Identify which cell holds the provided text, then report its [X, Y] central coordinate. 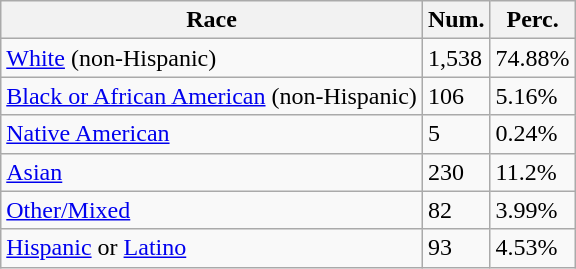
4.53% [532, 248]
Black or African American (non-Hispanic) [212, 96]
Asian [212, 172]
1,538 [456, 58]
106 [456, 96]
3.99% [532, 210]
Other/Mixed [212, 210]
Native American [212, 134]
74.88% [532, 58]
230 [456, 172]
0.24% [532, 134]
5.16% [532, 96]
Hispanic or Latino [212, 248]
5 [456, 134]
93 [456, 248]
White (non-Hispanic) [212, 58]
Perc. [532, 20]
Race [212, 20]
11.2% [532, 172]
82 [456, 210]
Num. [456, 20]
